Provide the [x, y] coordinate of the cell's center where the given text is located.  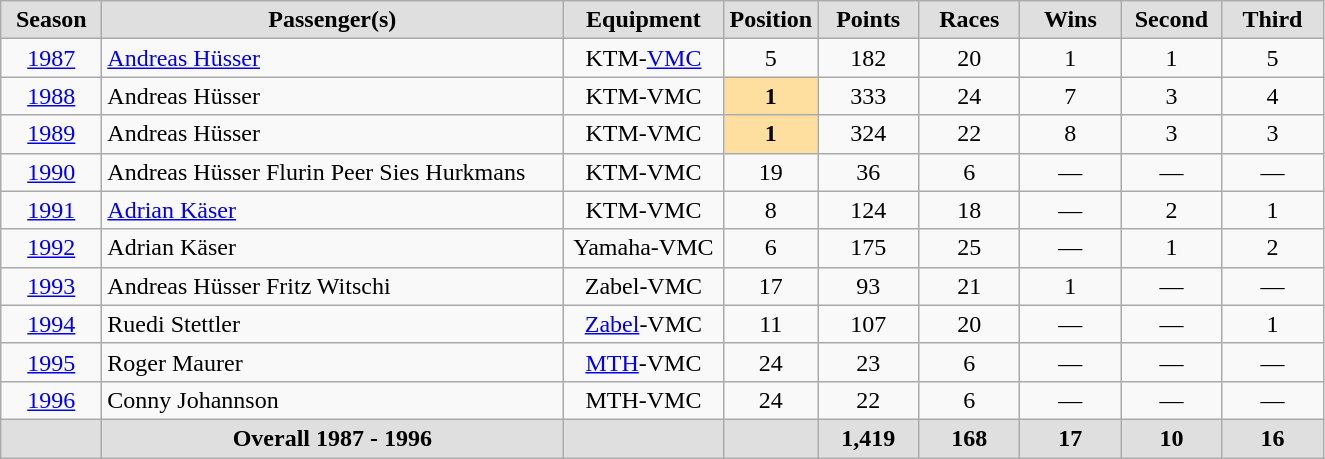
1995 [52, 362]
182 [868, 58]
Yamaha-VMC [644, 248]
10 [1172, 438]
Third [1272, 20]
1993 [52, 286]
Andreas Hüsser Flurin Peer Sies Hurkmans [332, 172]
Wins [1070, 20]
Equipment [644, 20]
333 [868, 96]
Position [771, 20]
19 [771, 172]
1987 [52, 58]
Roger Maurer [332, 362]
Second [1172, 20]
23 [868, 362]
Ruedi Stettler [332, 324]
16 [1272, 438]
175 [868, 248]
168 [970, 438]
107 [868, 324]
21 [970, 286]
Passenger(s) [332, 20]
4 [1272, 96]
Points [868, 20]
11 [771, 324]
Races [970, 20]
1996 [52, 400]
324 [868, 134]
36 [868, 172]
93 [868, 286]
18 [970, 210]
1991 [52, 210]
1990 [52, 172]
25 [970, 248]
Conny Johannson [332, 400]
124 [868, 210]
Season [52, 20]
1,419 [868, 438]
7 [1070, 96]
Overall 1987 - 1996 [332, 438]
Andreas Hüsser Fritz Witschi [332, 286]
1994 [52, 324]
1992 [52, 248]
1988 [52, 96]
1989 [52, 134]
